Find where the given text appears and provide that cell's center as (x, y) coordinate. 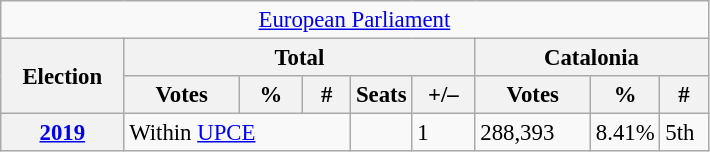
2019 (62, 133)
+/– (444, 95)
European Parliament (354, 20)
Election (62, 76)
1 (444, 133)
288,393 (533, 133)
5th (684, 133)
Total (300, 58)
8.41% (626, 133)
Within UPCE (238, 133)
Catalonia (592, 58)
Seats (382, 95)
